Scan for the cell matching the given text and deliver its [x, y] coordinate at center. 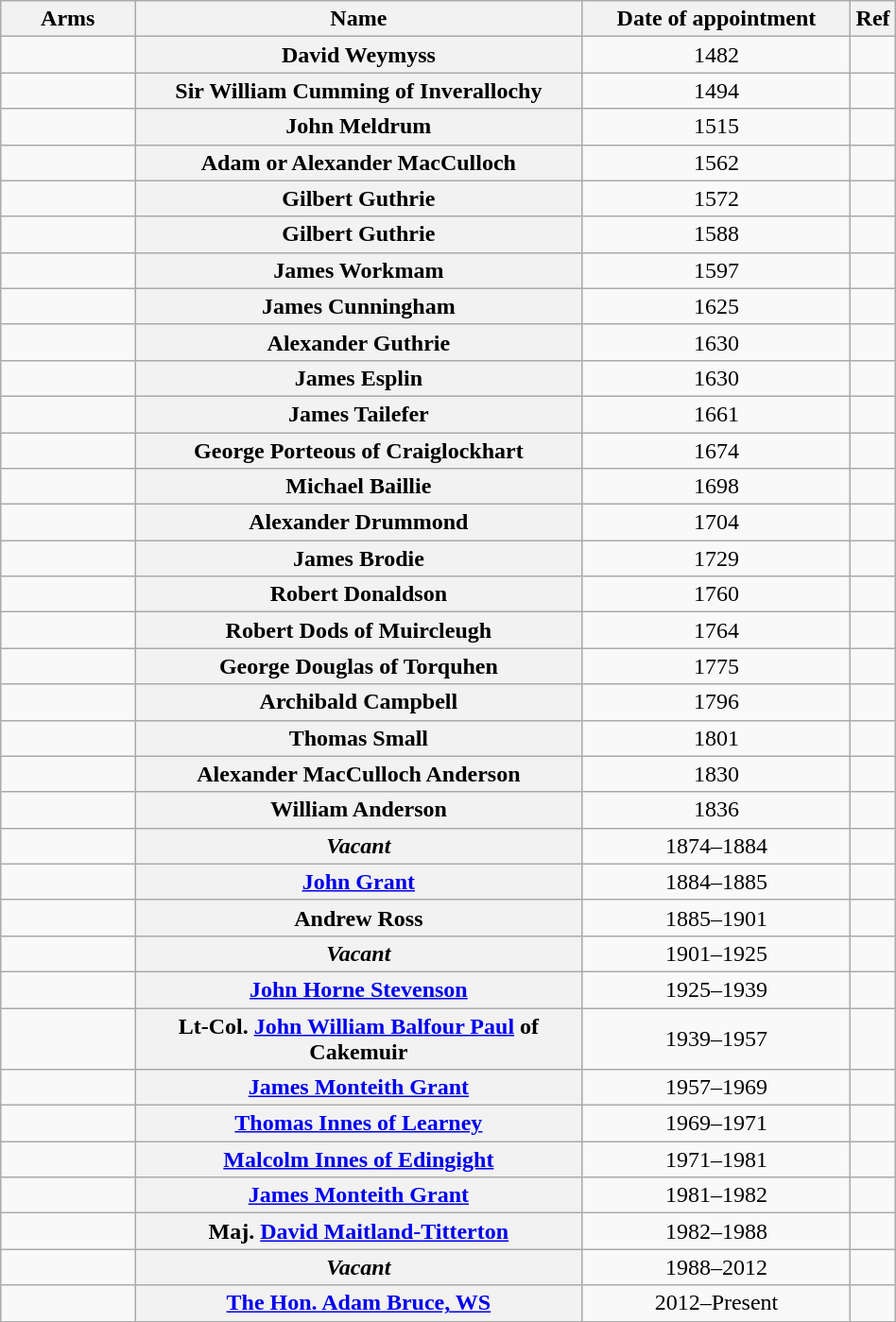
John Meldrum [359, 127]
1775 [716, 666]
David Weymyss [359, 55]
1796 [716, 702]
1830 [716, 774]
1969–1971 [716, 1124]
Ref [873, 19]
1588 [716, 234]
Robert Donaldson [359, 594]
1981–1982 [716, 1195]
Adam or Alexander MacCulloch [359, 163]
1801 [716, 738]
Name [359, 19]
1562 [716, 163]
1515 [716, 127]
1494 [716, 91]
1939–1957 [716, 1038]
William Anderson [359, 810]
1988–2012 [716, 1267]
Michael Baillie [359, 487]
Maj. David Maitland-Titterton [359, 1231]
Sir William Cumming of Inverallochy [359, 91]
James Cunningham [359, 306]
James Workmam [359, 270]
George Porteous of Craiglockhart [359, 451]
1925–1939 [716, 989]
1674 [716, 451]
1661 [716, 414]
Date of appointment [716, 19]
1729 [716, 558]
James Tailefer [359, 414]
Malcolm Innes of Edingight [359, 1159]
John Grant [359, 882]
George Douglas of Torquhen [359, 666]
1760 [716, 594]
1885–1901 [716, 918]
1957–1969 [716, 1088]
Lt-Col. John William Balfour Paul of Cakemuir [359, 1038]
Andrew Ross [359, 918]
Thomas Innes of Learney [359, 1124]
1572 [716, 198]
1874–1884 [716, 846]
Alexander Drummond [359, 523]
1982–1988 [716, 1231]
2012–Present [716, 1303]
1764 [716, 630]
James Brodie [359, 558]
Arms [68, 19]
James Esplin [359, 378]
Alexander Guthrie [359, 342]
1482 [716, 55]
1884–1885 [716, 882]
1901–1925 [716, 953]
Thomas Small [359, 738]
1704 [716, 523]
John Horne Stevenson [359, 989]
1971–1981 [716, 1159]
The Hon. Adam Bruce, WS [359, 1303]
1698 [716, 487]
1625 [716, 306]
Archibald Campbell [359, 702]
1597 [716, 270]
Alexander MacCulloch Anderson [359, 774]
1836 [716, 810]
Robert Dods of Muircleugh [359, 630]
